Extract the [X, Y] coordinate from the center of the cell holding the provided text.  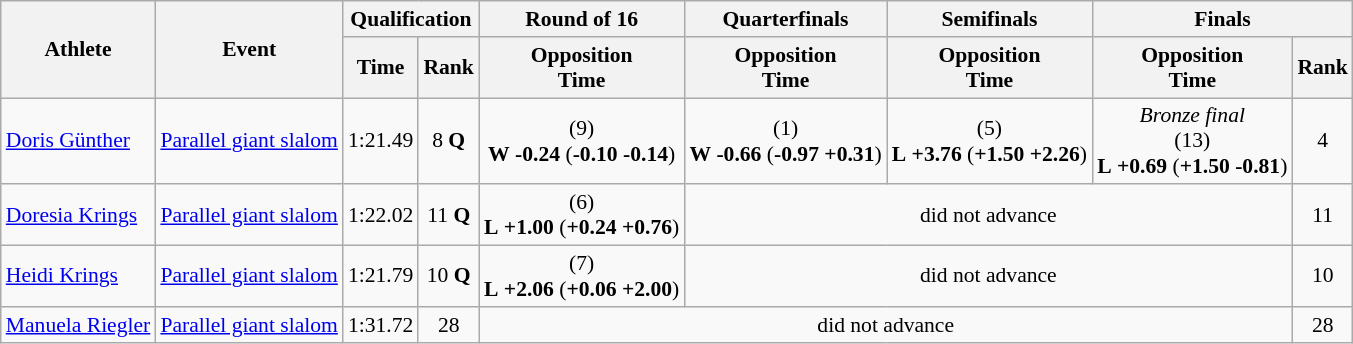
Manuela Riegler [78, 325]
(7)L +2.06 (+0.06 +2.00) [582, 276]
Heidi Krings [78, 276]
Doresia Krings [78, 216]
Semifinals [990, 19]
(6)L +1.00 (+0.24 +0.76) [582, 216]
Finals [1222, 19]
Doris Günther [78, 142]
(1)W -0.66 (-0.97 +0.31) [785, 142]
1:21.49 [380, 142]
Event [249, 50]
Time [380, 68]
Bronze final (13)L +0.69 (+1.50 -0.81) [1192, 142]
Qualification [411, 19]
8 Q [448, 142]
10 [1322, 276]
11 [1322, 216]
10 Q [448, 276]
(9)W -0.24 (-0.10 -0.14) [582, 142]
4 [1322, 142]
Round of 16 [582, 19]
1:21.79 [380, 276]
(5)L +3.76 (+1.50 +2.26) [990, 142]
Quarterfinals [785, 19]
1:22.02 [380, 216]
Athlete [78, 50]
1:31.72 [380, 325]
11 Q [448, 216]
